Search for the cell housing the specified text and yield its [X, Y] center coordinate. 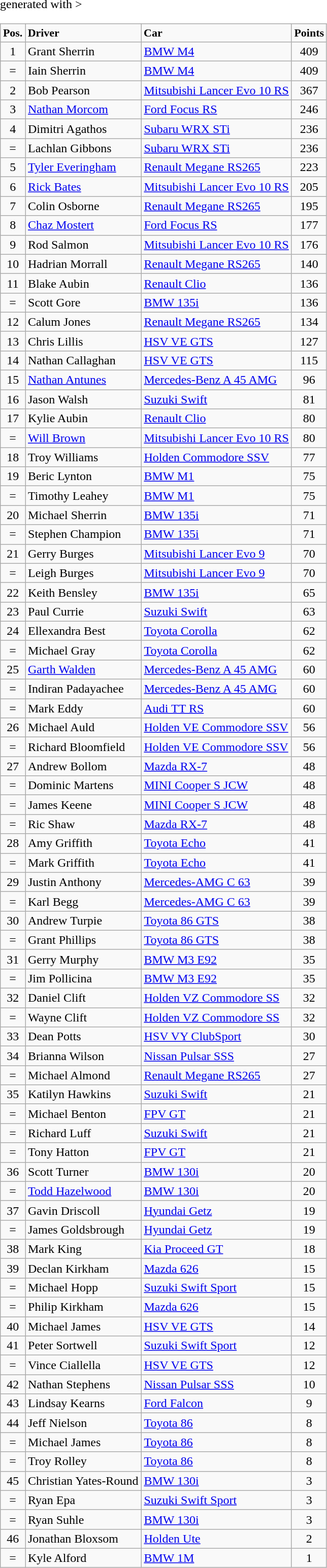
Beric Lynton [83, 476]
Dean Potts [83, 1037]
Iain Sherrin [83, 71]
Ford Falcon [216, 1404]
Keith Bensley [83, 592]
81 [309, 399]
BMW 1M [216, 1558]
37 [13, 1210]
Car [216, 33]
Richard Bloomfield [83, 747]
Wayne Clift [83, 1017]
Michael Auld [83, 728]
Michael Sherrin [83, 515]
Gerry Murphy [83, 959]
Mark Eddy [83, 708]
Leigh Burges [83, 573]
16 [13, 399]
Bob Pearson [83, 90]
63 [309, 611]
43 [13, 1404]
Nathan Antunes [83, 380]
25 [13, 670]
Grant Phillips [83, 940]
Justin Anthony [83, 882]
Dominic Martens [83, 786]
Jim Pollicina [83, 979]
James Keene [83, 805]
Garth Walden [83, 670]
34 [13, 1056]
Mark King [83, 1249]
Christian Yates-Round [83, 1481]
Indiran Padayachee [83, 689]
Peter Sortwell [83, 1346]
Nathan Stephens [83, 1384]
Michael Hopp [83, 1288]
Holden Ute [216, 1539]
23 [13, 611]
Andrew Turpie [83, 921]
Scott Gore [83, 302]
31 [13, 959]
176 [309, 245]
7 [13, 206]
Lachlan Gibbons [83, 148]
Declan Kirkham [83, 1268]
Ric Shaw [83, 824]
Ryan Suhle [83, 1519]
Brianna Wilson [83, 1056]
Dimitri Agathos [83, 129]
Calum Jones [83, 322]
115 [309, 361]
Blake Aubin [83, 283]
177 [309, 225]
13 [13, 341]
Philip Kirkham [83, 1307]
42 [13, 1384]
246 [309, 110]
205 [309, 187]
Kylie Aubin [83, 419]
Chris Lillis [83, 341]
Hadrian Morrall [83, 264]
Colin Osborne [83, 206]
6 [13, 187]
Will Brown [83, 438]
Jason Walsh [83, 399]
Scott Turner [83, 1172]
Kia Proceed GT [216, 1249]
Tyler Everingham [83, 167]
65 [309, 592]
Mark Griffith [83, 863]
Points [309, 33]
Amy Griffith [83, 843]
Daniel Clift [83, 998]
Audi TT RS [216, 708]
Paul Currie [83, 611]
Ryan Epa [83, 1500]
Gerry Burges [83, 554]
Troy Williams [83, 457]
Nathan Morcom [83, 110]
26 [13, 728]
Driver [83, 33]
367 [309, 90]
Timothy Leahey [83, 496]
77 [309, 457]
96 [309, 380]
Holden Commodore SSV [216, 457]
Pos. [13, 33]
Ellexandra Best [83, 631]
Rod Salmon [83, 245]
29 [13, 882]
127 [309, 341]
134 [309, 322]
Todd Hazelwood [83, 1191]
Michael Gray [83, 650]
24 [13, 631]
James Goldsbrough [83, 1230]
28 [13, 843]
Jeff Nielson [83, 1423]
Vince Ciallella [83, 1365]
22 [13, 592]
36 [13, 1172]
Stephen Champion [83, 534]
Richard Luff [83, 1133]
40 [13, 1326]
Karl Begg [83, 901]
33 [13, 1037]
Michael Benton [83, 1114]
46 [13, 1539]
4 [13, 129]
Grant Sherrin [83, 52]
HSV VY ClubSport [216, 1037]
Nathan Callaghan [83, 361]
195 [309, 206]
17 [13, 419]
223 [309, 167]
44 [13, 1423]
Jonathan Bloxsom [83, 1539]
Kyle Alford [83, 1558]
Troy Rolley [83, 1461]
Katilyn Hawkins [83, 1095]
Lindsay Kearns [83, 1404]
Tony Hatton [83, 1152]
Rick Bates [83, 187]
Andrew Bollom [83, 766]
5 [13, 167]
Gavin Driscoll [83, 1210]
45 [13, 1481]
11 [13, 283]
140 [309, 264]
Michael Almond [83, 1075]
Chaz Mostert [83, 225]
